Provide the (x, y) coordinate of the cell's center where the given text is located.  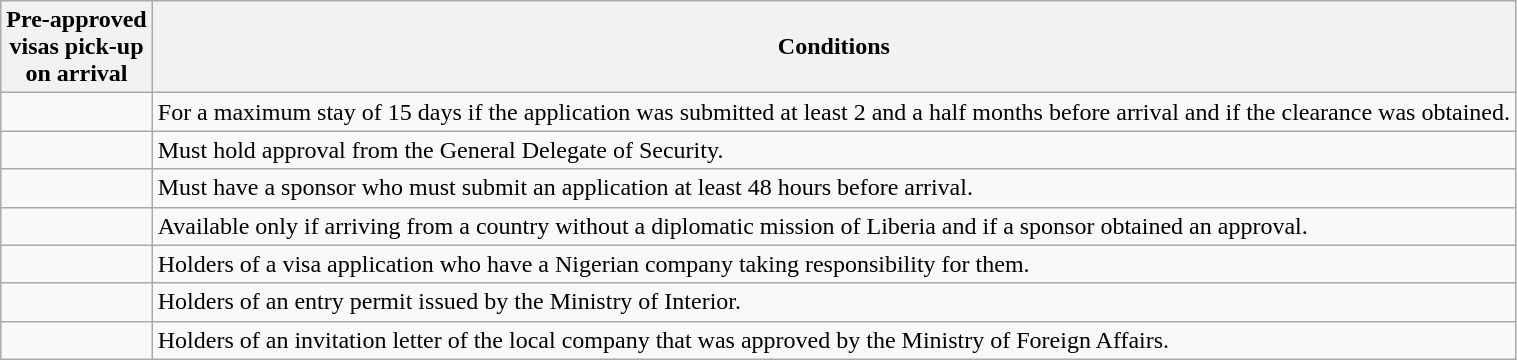
Holders of a visa application who have a Nigerian company taking responsibility for them. (834, 264)
Available only if arriving from a country without a diplomatic mission of Liberia and if a sponsor obtained an approval. (834, 226)
Holders of an entry permit issued by the Ministry of Interior. (834, 302)
Must hold approval from the General Delegate of Security. (834, 150)
For a maximum stay of 15 days if the application was submitted at least 2 and a half months before arrival and if the clearance was obtained. (834, 112)
Conditions (834, 47)
Holders of an invitation letter of the local company that was approved by the Ministry of Foreign Affairs. (834, 340)
Must have a sponsor who must submit an application at least 48 hours before arrival. (834, 188)
Pre-approvedvisas pick-upon arrival (77, 47)
